Extract the [X, Y] coordinate from the center of the cell holding the provided text.  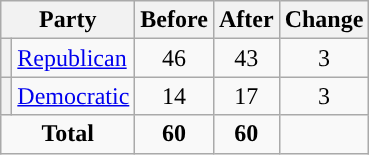
After [246, 20]
17 [246, 96]
Democratic [74, 96]
14 [174, 96]
Republican [74, 58]
43 [246, 58]
Total [68, 134]
46 [174, 58]
Before [174, 20]
Change [324, 20]
Party [68, 20]
